Extract the (X, Y) coordinate from the center of the cell holding the provided text.  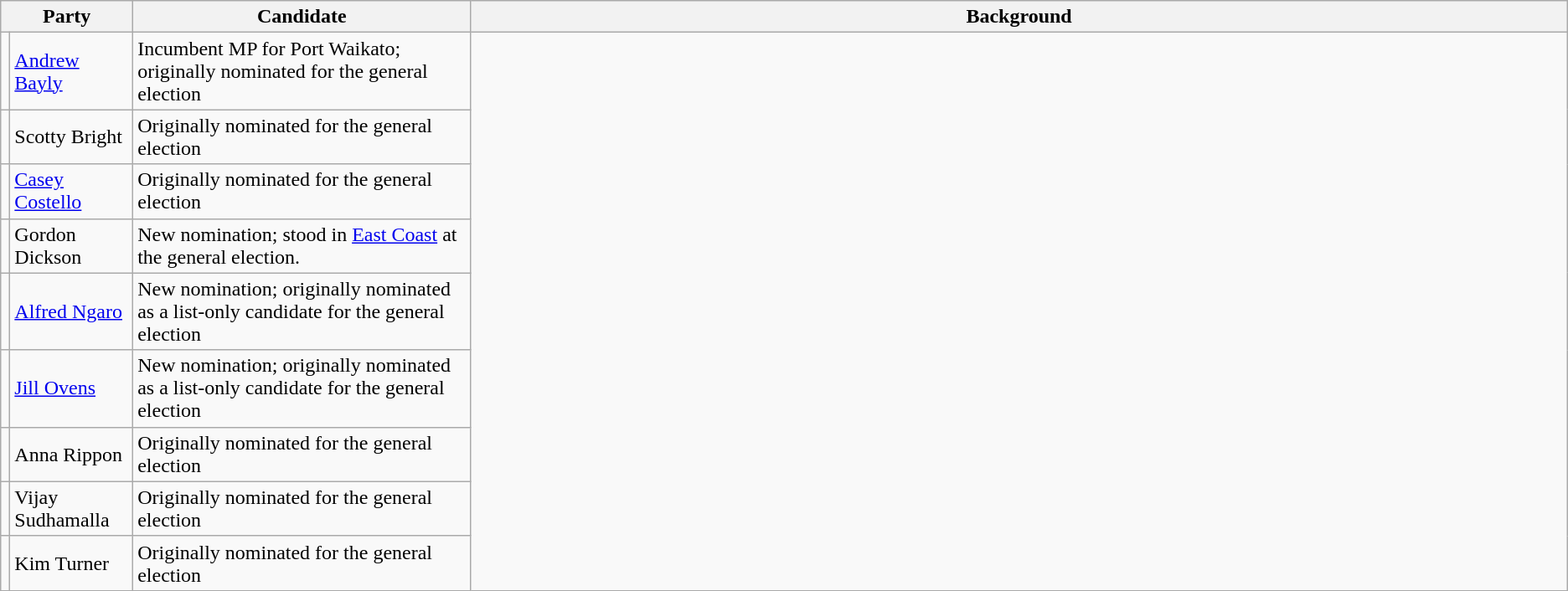
Background (1019, 17)
Andrew Bayly (72, 71)
Vijay Sudhamalla (72, 509)
Scotty Bright (72, 137)
Kim Turner (72, 563)
Alfred Ngaro (72, 311)
Incumbent MP for Port Waikato; originally nominated for the general election (302, 71)
Casey Costello (72, 191)
New nomination; stood in East Coast at the general election. (302, 246)
Party (67, 17)
Jill Ovens (72, 388)
Anna Rippon (72, 454)
Gordon Dickson (72, 246)
Candidate (302, 17)
